Detect which cell encompasses the target text, then output its (X, Y) center coordinate. 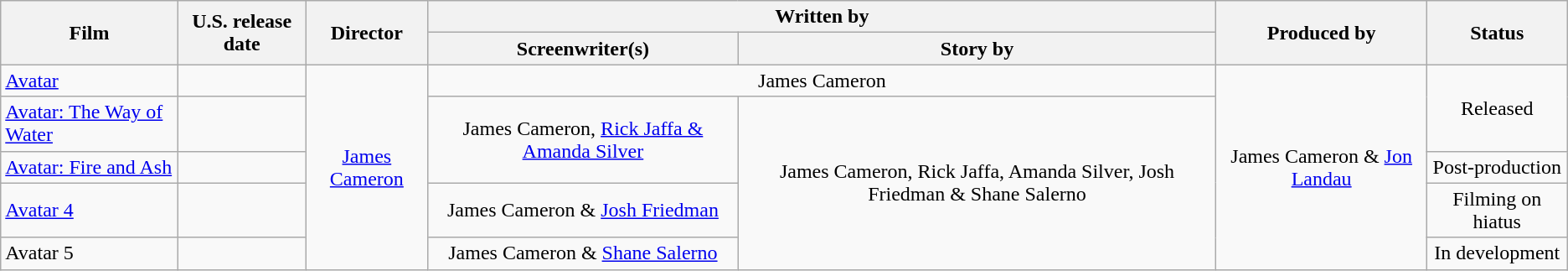
James Cameron & Josh Friedman (583, 210)
James Cameron & Shane Salerno (583, 253)
Screenwriter(s) (583, 49)
U.S. release date (241, 33)
Written by (823, 17)
Avatar: Fire and Ash (90, 167)
Avatar (90, 81)
Post-production (1497, 167)
Avatar: The Way of Water (90, 124)
In development (1497, 253)
Avatar 4 (90, 210)
James Cameron, Rick Jaffa & Amanda Silver (583, 139)
Avatar 5 (90, 253)
Film (90, 33)
Filming on hiatus (1497, 210)
Director (367, 33)
Status (1497, 33)
James Cameron & Jon Landau (1322, 167)
Produced by (1322, 33)
James Cameron, Rick Jaffa, Amanda Silver, Josh Friedman & Shane Salerno (977, 183)
Released (1497, 107)
Story by (977, 49)
